Scan for the cell matching the given text and deliver its (X, Y) coordinate at center. 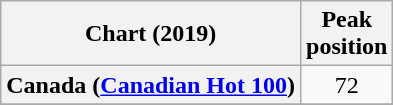
72 (347, 85)
Canada (Canadian Hot 100) (151, 85)
Peakposition (347, 34)
Chart (2019) (151, 34)
